Detect which cell encompasses the target text, then output its (X, Y) center coordinate. 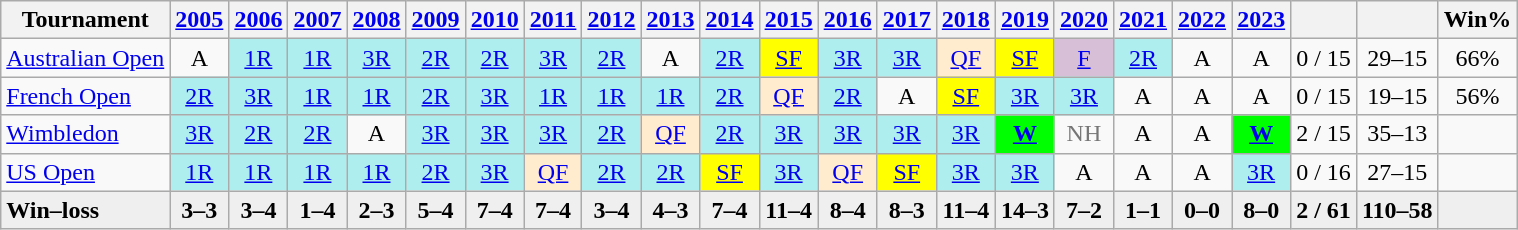
2018 (966, 20)
2007 (318, 20)
2021 (1142, 20)
27–15 (1397, 172)
2–3 (376, 210)
NH (1084, 134)
5–4 (436, 210)
4–3 (670, 210)
2017 (906, 20)
110–58 (1397, 210)
56% (1478, 96)
Win% (1478, 20)
2010 (494, 20)
2 / 61 (1324, 210)
Wimbledon (86, 134)
2009 (436, 20)
Tournament (86, 20)
2 / 15 (1324, 134)
2011 (553, 20)
2015 (788, 20)
1–1 (1142, 210)
French Open (86, 96)
US Open (86, 172)
1–4 (318, 210)
2006 (258, 20)
2013 (670, 20)
0 / 16 (1324, 172)
Win–loss (86, 210)
0–0 (1202, 210)
2008 (376, 20)
66% (1478, 58)
2023 (1262, 20)
8–0 (1262, 210)
2019 (1024, 20)
F (1084, 58)
35–13 (1397, 134)
2016 (848, 20)
Australian Open (86, 58)
2005 (200, 20)
8–3 (906, 210)
2020 (1084, 20)
3–3 (200, 210)
8–4 (848, 210)
19–15 (1397, 96)
2022 (1202, 20)
29–15 (1397, 58)
2012 (612, 20)
2014 (730, 20)
14–3 (1024, 210)
7–2 (1084, 210)
